For the text-containing cell, return its midpoint in [x, y] coordinate format. 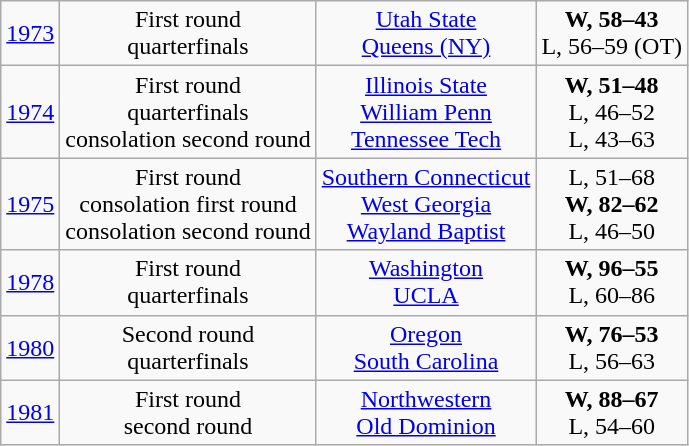
L, 51–68W, 82–62L, 46–50 [612, 204]
1981 [30, 412]
1973 [30, 34]
W, 58–43L, 56–59 (OT) [612, 34]
First roundsecond round [188, 412]
Utah StateQueens (NY) [426, 34]
W, 96–55L, 60–86 [612, 282]
Second roundquarterfinals [188, 348]
Southern ConnecticutWest GeorgiaWayland Baptist [426, 204]
First roundquarterfinalsconsolation second round [188, 112]
1975 [30, 204]
1978 [30, 282]
1980 [30, 348]
OregonSouth Carolina [426, 348]
W, 76–53L, 56–63 [612, 348]
NorthwesternOld Dominion [426, 412]
First roundconsolation first roundconsolation second round [188, 204]
Illinois StateWilliam PennTennessee Tech [426, 112]
1974 [30, 112]
W, 51–48L, 46–52L, 43–63 [612, 112]
WashingtonUCLA [426, 282]
W, 88–67L, 54–60 [612, 412]
